Extract the (X, Y) coordinate from the center of the cell holding the provided text.  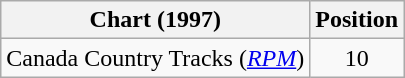
Position (357, 20)
Canada Country Tracks (RPM) (156, 58)
Chart (1997) (156, 20)
10 (357, 58)
